Find where the given text appears and provide that cell's center as [X, Y] coordinate. 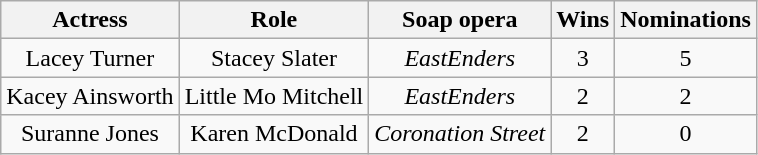
Wins [583, 20]
Karen McDonald [274, 134]
Lacey Turner [90, 58]
3 [583, 58]
Little Mo Mitchell [274, 96]
Role [274, 20]
Stacey Slater [274, 58]
Nominations [686, 20]
Actress [90, 20]
Soap opera [460, 20]
0 [686, 134]
Kacey Ainsworth [90, 96]
Suranne Jones [90, 134]
5 [686, 58]
Coronation Street [460, 134]
